Detect which cell encompasses the target text, then output its (X, Y) center coordinate. 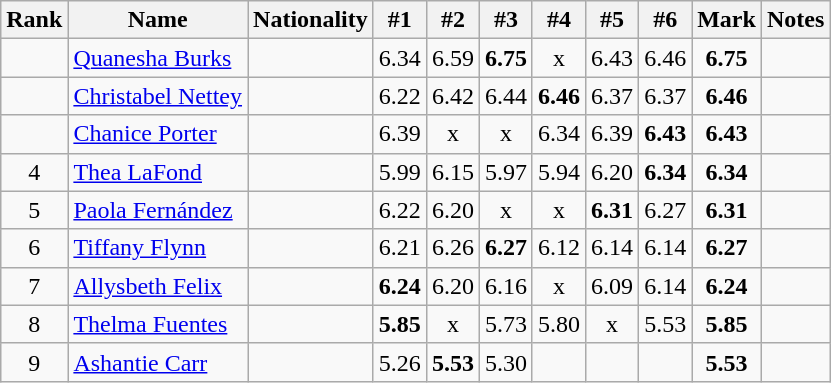
Rank (34, 20)
9 (34, 362)
8 (34, 324)
6.15 (452, 172)
Name (158, 20)
#3 (506, 20)
6.42 (452, 96)
6.44 (506, 96)
6.16 (506, 286)
Thelma Fuentes (158, 324)
5.30 (506, 362)
Ashantie Carr (158, 362)
#4 (558, 20)
Allysbeth Felix (158, 286)
Paola Fernández (158, 210)
6.21 (400, 248)
Mark (727, 20)
6 (34, 248)
#6 (666, 20)
6.26 (452, 248)
Christabel Nettey (158, 96)
5.80 (558, 324)
4 (34, 172)
5.97 (506, 172)
Quanesha Burks (158, 58)
#2 (452, 20)
6.59 (452, 58)
5.99 (400, 172)
6.09 (612, 286)
5.26 (400, 362)
Thea LaFond (158, 172)
Chanice Porter (158, 134)
Nationality (311, 20)
#1 (400, 20)
Tiffany Flynn (158, 248)
Notes (795, 20)
7 (34, 286)
5.94 (558, 172)
#5 (612, 20)
5.73 (506, 324)
6.12 (558, 248)
5 (34, 210)
